Determine the (x, y) coordinate at the center of the cell enclosing the given text.  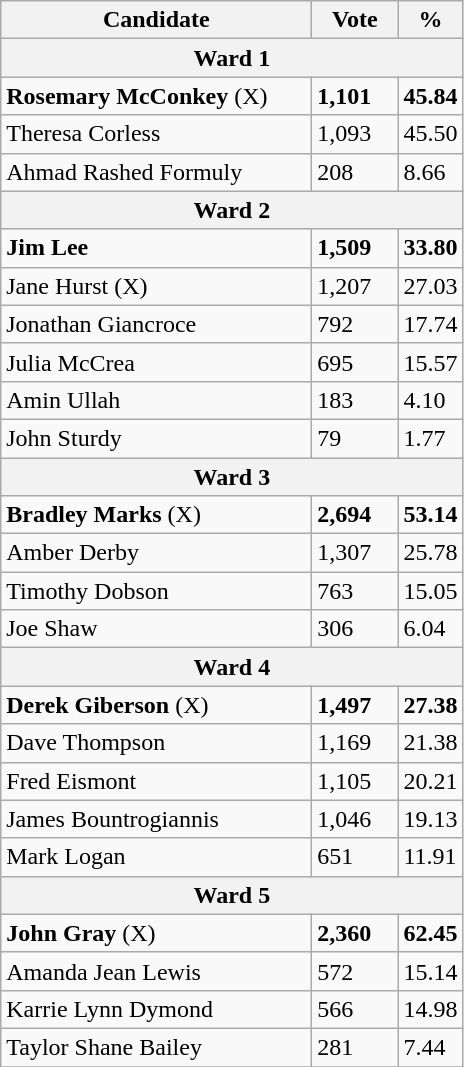
Fred Eismont (156, 781)
6.04 (430, 629)
79 (355, 438)
15.05 (430, 591)
Bradley Marks (X) (156, 515)
695 (355, 362)
1,046 (355, 819)
Ward 1 (232, 58)
763 (355, 591)
306 (355, 629)
Julia McCrea (156, 362)
Derek Giberson (X) (156, 705)
14.98 (430, 1009)
1,509 (355, 248)
15.14 (430, 971)
11.91 (430, 857)
Ward 4 (232, 667)
John Sturdy (156, 438)
Joe Shaw (156, 629)
281 (355, 1047)
27.03 (430, 286)
7.44 (430, 1047)
1,307 (355, 553)
20.21 (430, 781)
8.66 (430, 172)
1,207 (355, 286)
27.38 (430, 705)
1,093 (355, 134)
Jonathan Giancroce (156, 324)
566 (355, 1009)
% (430, 20)
Rosemary McConkey (X) (156, 96)
15.57 (430, 362)
Ward 2 (232, 210)
572 (355, 971)
53.14 (430, 515)
Taylor Shane Bailey (156, 1047)
Theresa Corless (156, 134)
1,169 (355, 743)
Mark Logan (156, 857)
1.77 (430, 438)
Timothy Dobson (156, 591)
John Gray (X) (156, 933)
2,694 (355, 515)
Candidate (156, 20)
62.45 (430, 933)
Jane Hurst (X) (156, 286)
792 (355, 324)
Amanda Jean Lewis (156, 971)
651 (355, 857)
Amber Derby (156, 553)
45.84 (430, 96)
Amin Ullah (156, 400)
James Bountrogiannis (156, 819)
1,105 (355, 781)
45.50 (430, 134)
1,101 (355, 96)
21.38 (430, 743)
25.78 (430, 553)
19.13 (430, 819)
1,497 (355, 705)
208 (355, 172)
Vote (355, 20)
183 (355, 400)
Karrie Lynn Dymond (156, 1009)
4.10 (430, 400)
33.80 (430, 248)
Jim Lee (156, 248)
Ward 5 (232, 895)
Ahmad Rashed Formuly (156, 172)
2,360 (355, 933)
Ward 3 (232, 477)
17.74 (430, 324)
Dave Thompson (156, 743)
